Return the (x, y) coordinate for the center point of the cell that contains the specified text.  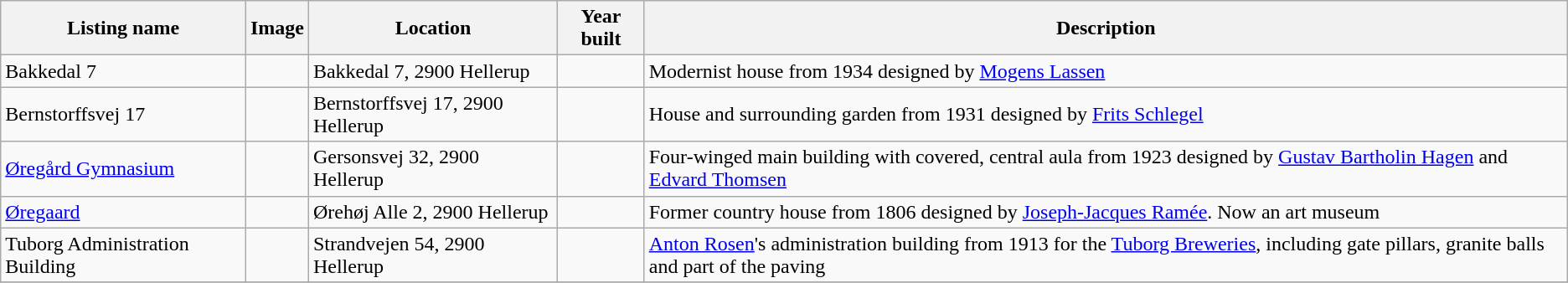
Four-winged main building with covered, central aula from 1923 designed by Gustav Bartholin Hagen and Edvard Thomsen (1106, 169)
Bakkedal 7 (124, 71)
Former country house from 1806 designed by Joseph-Jacques Ramée. Now an art museum (1106, 212)
Bernstorffsvej 17 (124, 114)
Ørehøj Alle 2, 2900 Hellerup (432, 212)
Strandvejen 54, 2900 Hellerup (432, 255)
House and surrounding garden from 1931 designed by Frits Schlegel (1106, 114)
Bakkedal 7, 2900 Hellerup (432, 71)
Gersonsvej 32, 2900 Hellerup (432, 169)
Description (1106, 28)
Location (432, 28)
Tuborg Administration Building (124, 255)
Øregård Gymnasium (124, 169)
Listing name (124, 28)
Anton Rosen's administration building from 1913 for the Tuborg Breweries, including gate pillars, granite balls and part of the paving (1106, 255)
Bernstorffsvej 17, 2900 Hellerup (432, 114)
Year built (601, 28)
Image (276, 28)
Modernist house from 1934 designed by Mogens Lassen (1106, 71)
Øregaard (124, 212)
